Pinpoint the cell where the given text exists, returning its (X, Y) midpoint coordinate. 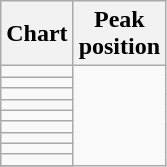
Peak position (119, 34)
Chart (37, 34)
